Output the (x, y) coordinate of the center of the cell containing the given text.  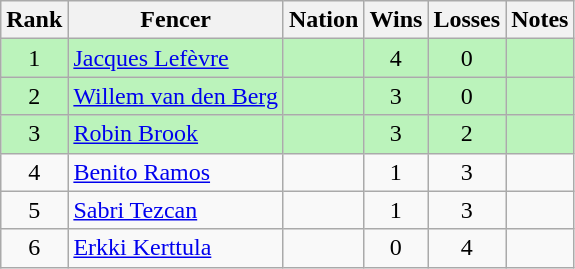
Robin Brook (176, 134)
Losses (467, 20)
Fencer (176, 20)
Benito Ramos (176, 172)
Nation (323, 20)
Wins (396, 20)
6 (34, 248)
Jacques Lefèvre (176, 58)
Notes (540, 20)
Sabri Tezcan (176, 210)
Rank (34, 20)
Willem van den Berg (176, 96)
Erkki Kerttula (176, 248)
5 (34, 210)
